Output the (x, y) coordinate of the center of the cell containing the given text.  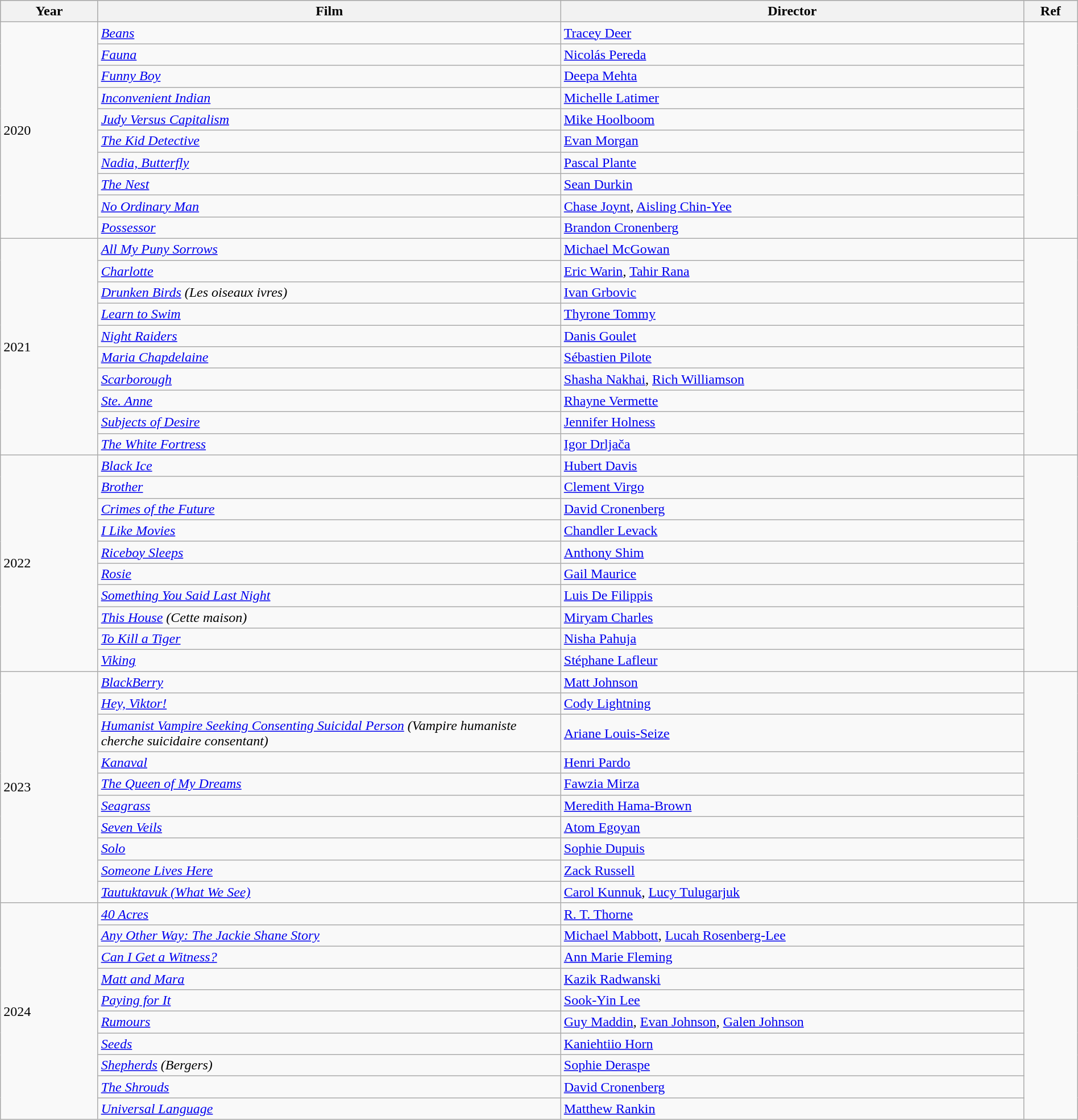
Matt Johnson (792, 682)
The White Fortress (329, 444)
The Kid Detective (329, 141)
Michael McGowan (792, 249)
Carol Kunnuk, Lucy Tulugarjuk (792, 892)
Drunken Birds (Les oiseaux ivres) (329, 293)
Kazik Radwanski (792, 978)
Paying for It (329, 1001)
Ivan Grbovic (792, 293)
Viking (329, 661)
Seven Veils (329, 827)
Clement Virgo (792, 487)
Possessor (329, 227)
Ann Marie Fleming (792, 957)
Riceboy Sleeps (329, 552)
I Like Movies (329, 530)
Hey, Viktor! (329, 704)
40 Acres (329, 914)
Luis De Filippis (792, 595)
The Nest (329, 184)
Nisha Pahuja (792, 639)
This House (Cette maison) (329, 617)
Something You Said Last Night (329, 595)
Funny Boy (329, 76)
Anthony Shim (792, 552)
Can I Get a Witness? (329, 957)
Pascal Plante (792, 163)
Deepa Mehta (792, 76)
Someone Lives Here (329, 870)
Maria Chapdelaine (329, 358)
Zack Russell (792, 870)
Atom Egoyan (792, 827)
Beans (329, 33)
Mike Hoolboom (792, 119)
Brother (329, 487)
2023 (49, 787)
Rosie (329, 574)
2021 (49, 347)
2022 (49, 563)
Guy Maddin, Evan Johnson, Galen Johnson (792, 1022)
Rhayne Vermette (792, 401)
Rumours (329, 1022)
Evan Morgan (792, 141)
Shasha Nakhai, Rich Williamson (792, 379)
2024 (49, 1011)
Chase Joynt, Aisling Chin-Yee (792, 206)
R. T. Thorne (792, 914)
Michael Mabbott, Lucah Rosenberg-Lee (792, 935)
Michelle Latimer (792, 98)
Miryam Charles (792, 617)
Sophie Dupuis (792, 849)
BlackBerry (329, 682)
Learn to Swim (329, 314)
All My Puny Sorrows (329, 249)
Cody Lightning (792, 704)
Jennifer Holness (792, 422)
Charlotte (329, 271)
Sean Durkin (792, 184)
Ste. Anne (329, 401)
Kanaval (329, 762)
Eric Warin, Tahir Rana (792, 271)
Matthew Rankin (792, 1109)
Sook-Yin Lee (792, 1001)
Stéphane Lafleur (792, 661)
Nicolás Pereda (792, 55)
Sébastien Pilote (792, 358)
Tracey Deer (792, 33)
Solo (329, 849)
Night Raiders (329, 336)
To Kill a Tiger (329, 639)
Nadia, Butterfly (329, 163)
Judy Versus Capitalism (329, 119)
Inconvenient Indian (329, 98)
The Queen of My Dreams (329, 784)
No Ordinary Man (329, 206)
Meredith Hama-Brown (792, 806)
Ariane Louis-Seize (792, 733)
Fawzia Mirza (792, 784)
Seeds (329, 1044)
Matt and Mara (329, 978)
Crimes of the Future (329, 509)
Brandon Cronenberg (792, 227)
Director (792, 11)
Universal Language (329, 1109)
Scarborough (329, 379)
Any Other Way: The Jackie Shane Story (329, 935)
Chandler Levack (792, 530)
Kaniehtiio Horn (792, 1044)
Black Ice (329, 466)
Ref (1051, 11)
Sophie Deraspe (792, 1065)
Shepherds (Bergers) (329, 1065)
Fauna (329, 55)
Hubert Davis (792, 466)
The Shrouds (329, 1087)
Thyrone Tommy (792, 314)
Seagrass (329, 806)
2020 (49, 131)
Subjects of Desire (329, 422)
Henri Pardo (792, 762)
Tautuktavuk (What We See) (329, 892)
Humanist Vampire Seeking Consenting Suicidal Person (Vampire humaniste cherche suicidaire consentant) (329, 733)
Year (49, 11)
Danis Goulet (792, 336)
Igor Drljača (792, 444)
Film (329, 11)
Gail Maurice (792, 574)
